Detect which cell encompasses the target text, then output its [x, y] center coordinate. 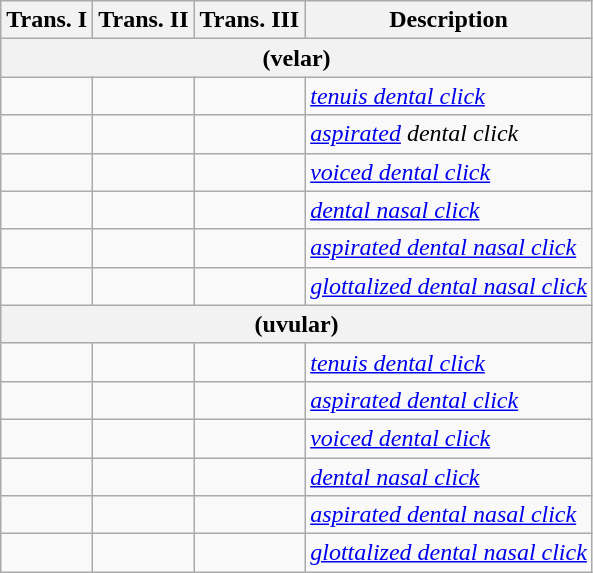
Trans. III [250, 20]
Trans. II [144, 20]
Trans. I [47, 20]
(uvular) [297, 324]
(velar) [297, 58]
Description [449, 20]
